For the text-containing cell, return its midpoint in (X, Y) coordinate format. 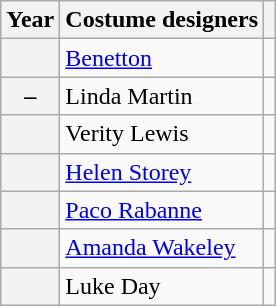
– (30, 96)
Linda Martin (162, 96)
Paco Rabanne (162, 210)
Year (30, 20)
Luke Day (162, 286)
Costume designers (162, 20)
Verity Lewis (162, 134)
Benetton (162, 58)
Amanda Wakeley (162, 248)
Helen Storey (162, 172)
